Output the [x, y] coordinate of the center of the cell containing the given text.  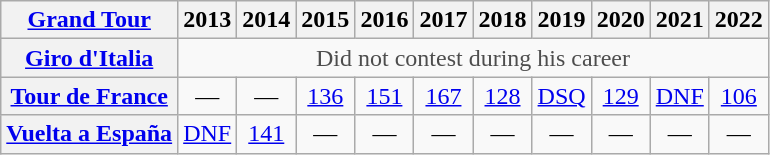
2017 [444, 20]
2019 [562, 20]
2018 [502, 20]
167 [444, 96]
141 [266, 134]
2015 [326, 20]
Grand Tour [90, 20]
2021 [680, 20]
128 [502, 96]
2022 [738, 20]
2020 [620, 20]
151 [384, 96]
106 [738, 96]
Vuelta a España [90, 134]
136 [326, 96]
2013 [208, 20]
129 [620, 96]
DSQ [562, 96]
2016 [384, 20]
Did not contest during his career [474, 58]
Tour de France [90, 96]
Giro d'Italia [90, 58]
2014 [266, 20]
